Detect which cell encompasses the target text, then output its (x, y) center coordinate. 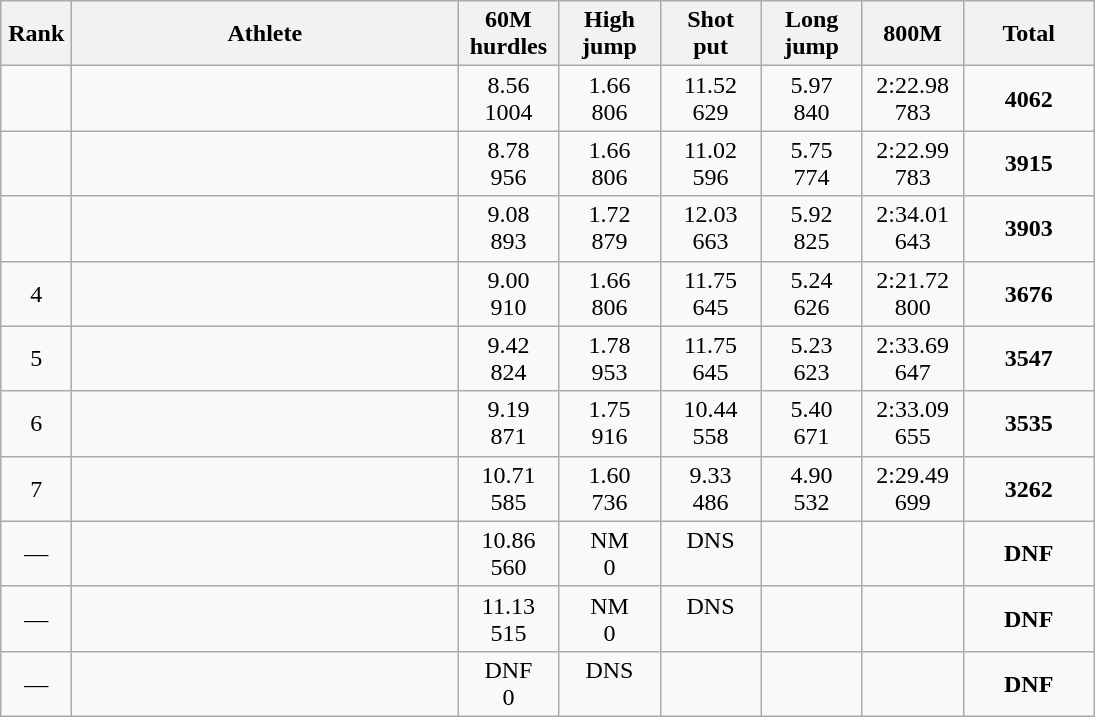
11.52629 (710, 98)
5.24626 (812, 294)
8.78956 (508, 164)
3903 (1028, 228)
9.42824 (508, 358)
800M (912, 34)
Shot put (710, 34)
11.13515 (508, 618)
60M hurdles (508, 34)
Total (1028, 34)
2:22.99783 (912, 164)
4 (36, 294)
5.75774 (812, 164)
12.03663 (710, 228)
5.40671 (812, 424)
2:34.01643 (912, 228)
7 (36, 488)
DNF0 (508, 684)
9.00910 (508, 294)
9.33486 (710, 488)
10.44558 (710, 424)
10.86560 (508, 554)
3262 (1028, 488)
8.561004 (508, 98)
3676 (1028, 294)
5.23623 (812, 358)
9.19871 (508, 424)
10.71585 (508, 488)
1.78953 (610, 358)
6 (36, 424)
Rank (36, 34)
High jump (610, 34)
5 (36, 358)
3547 (1028, 358)
2:22.98783 (912, 98)
9.08893 (508, 228)
Long jump (812, 34)
Athlete (265, 34)
1.72879 (610, 228)
3915 (1028, 164)
4.90532 (812, 488)
2:33.69647 (912, 358)
3535 (1028, 424)
1.60736 (610, 488)
2:29.49699 (912, 488)
5.92825 (812, 228)
5.97840 (812, 98)
11.02596 (710, 164)
2:21.72800 (912, 294)
4062 (1028, 98)
2:33.09655 (912, 424)
1.75916 (610, 424)
